Capture the cell that displays the provided text and extract its [X, Y] central coordinate. 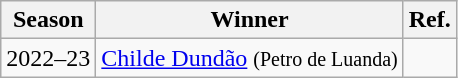
2022–23 [48, 58]
Childe Dundão (Petro de Luanda) [250, 58]
Winner [250, 20]
Ref. [430, 20]
Season [48, 20]
